From the cell containing the given text, extract its center point as [X, Y] coordinate. 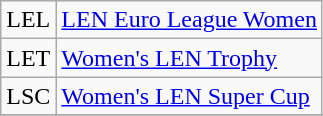
Women's LEN Trophy [190, 58]
LET [28, 58]
Women's LEN Super Cup [190, 96]
LEL [28, 20]
LEN Euro League Women [190, 20]
LSC [28, 96]
